Search for the cell housing the specified text and yield its [x, y] center coordinate. 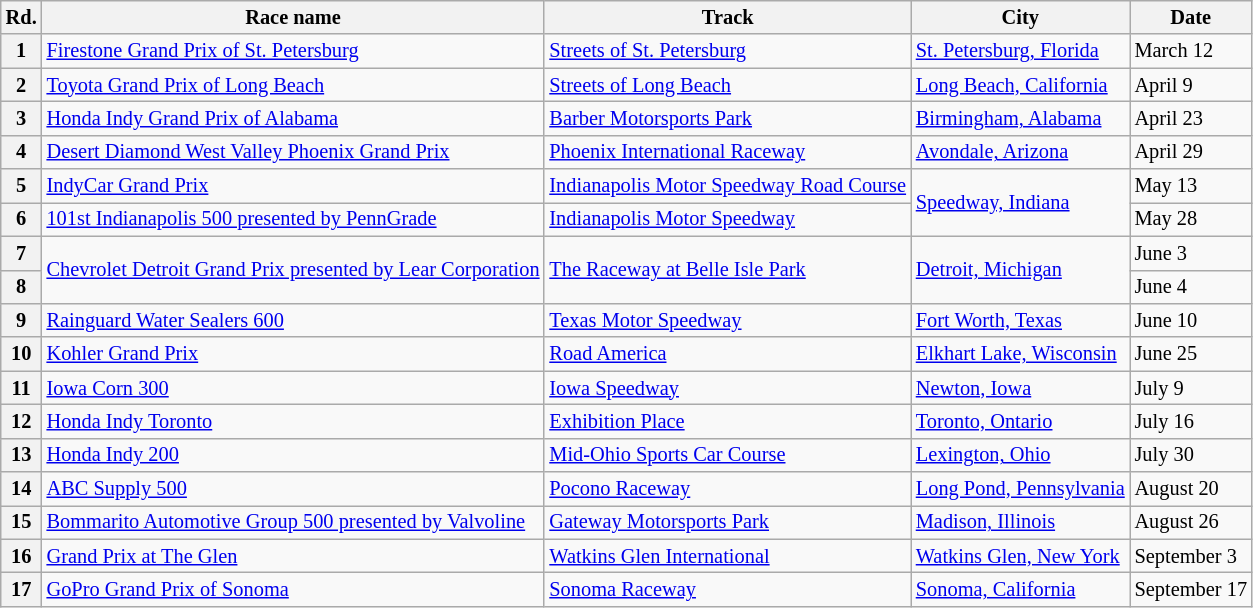
Texas Motor Speedway [727, 320]
Road America [727, 354]
July 30 [1191, 455]
Honda Indy 200 [294, 455]
14 [22, 489]
Streets of Long Beach [727, 85]
Barber Motorsports Park [727, 118]
Rd. [22, 17]
April 29 [1191, 152]
Date [1191, 17]
The Raceway at Belle Isle Park [727, 270]
GoPro Grand Prix of Sonoma [294, 589]
5 [22, 186]
Fort Worth, Texas [1020, 320]
September 17 [1191, 589]
Bommarito Automotive Group 500 presented by Valvoline [294, 522]
June 3 [1191, 253]
Toyota Grand Prix of Long Beach [294, 85]
June 10 [1191, 320]
Grand Prix at The Glen [294, 556]
Elkhart Lake, Wisconsin [1020, 354]
Exhibition Place [727, 421]
Race name [294, 17]
Avondale, Arizona [1020, 152]
April 9 [1191, 85]
Newton, Iowa [1020, 388]
August 26 [1191, 522]
Phoenix International Raceway [727, 152]
St. Petersburg, Florida [1020, 51]
Detroit, Michigan [1020, 270]
June 4 [1191, 287]
6 [22, 219]
13 [22, 455]
City [1020, 17]
IndyCar Grand Prix [294, 186]
Indianapolis Motor Speedway [727, 219]
Track [727, 17]
Iowa Corn 300 [294, 388]
July 16 [1191, 421]
Watkins Glen International [727, 556]
Madison, Illinois [1020, 522]
15 [22, 522]
Indianapolis Motor Speedway Road Course [727, 186]
Sonoma Raceway [727, 589]
Honda Indy Toronto [294, 421]
9 [22, 320]
July 9 [1191, 388]
Pocono Raceway [727, 489]
Toronto, Ontario [1020, 421]
Kohler Grand Prix [294, 354]
17 [22, 589]
Iowa Speedway [727, 388]
8 [22, 287]
12 [22, 421]
Sonoma, California [1020, 589]
2 [22, 85]
Rainguard Water Sealers 600 [294, 320]
3 [22, 118]
Long Beach, California [1020, 85]
May 13 [1191, 186]
Firestone Grand Prix of St. Petersburg [294, 51]
Mid-Ohio Sports Car Course [727, 455]
101st Indianapolis 500 presented by PennGrade [294, 219]
June 25 [1191, 354]
May 28 [1191, 219]
April 23 [1191, 118]
Gateway Motorsports Park [727, 522]
Honda Indy Grand Prix of Alabama [294, 118]
16 [22, 556]
Lexington, Ohio [1020, 455]
10 [22, 354]
August 20 [1191, 489]
4 [22, 152]
Streets of St. Petersburg [727, 51]
Birmingham, Alabama [1020, 118]
Watkins Glen, New York [1020, 556]
March 12 [1191, 51]
September 3 [1191, 556]
1 [22, 51]
ABC Supply 500 [294, 489]
Desert Diamond West Valley Phoenix Grand Prix [294, 152]
Speedway, Indiana [1020, 202]
11 [22, 388]
Long Pond, Pennsylvania [1020, 489]
7 [22, 253]
Chevrolet Detroit Grand Prix presented by Lear Corporation [294, 270]
